From the cell containing the given text, extract its center point as [X, Y] coordinate. 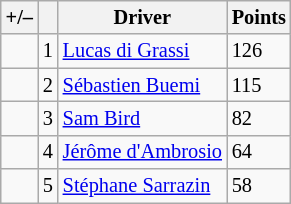
Sébastien Buemi [142, 85]
Lucas di Grassi [142, 51]
64 [259, 152]
Driver [142, 17]
115 [259, 85]
+/– [20, 17]
1 [48, 51]
5 [48, 186]
58 [259, 186]
Stéphane Sarrazin [142, 186]
126 [259, 51]
Jérôme d'Ambrosio [142, 152]
Points [259, 17]
2 [48, 85]
82 [259, 118]
Sam Bird [142, 118]
4 [48, 152]
3 [48, 118]
